Determine the (x, y) coordinate at the center of the cell enclosing the given text.  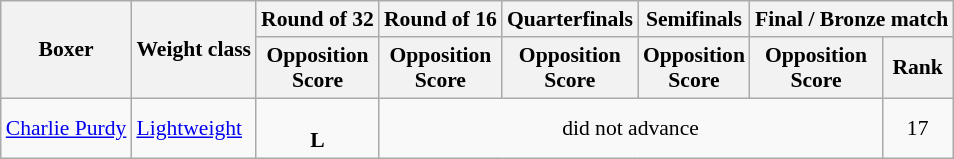
L (318, 128)
did not advance (630, 128)
Round of 32 (318, 19)
Final / Bronze match (852, 19)
Charlie Purdy (66, 128)
17 (918, 128)
Weight class (194, 50)
Round of 16 (440, 19)
Quarterfinals (570, 19)
Semifinals (694, 19)
Boxer (66, 50)
Lightweight (194, 128)
Rank (918, 68)
